Find where the given text appears and provide that cell's center as (x, y) coordinate. 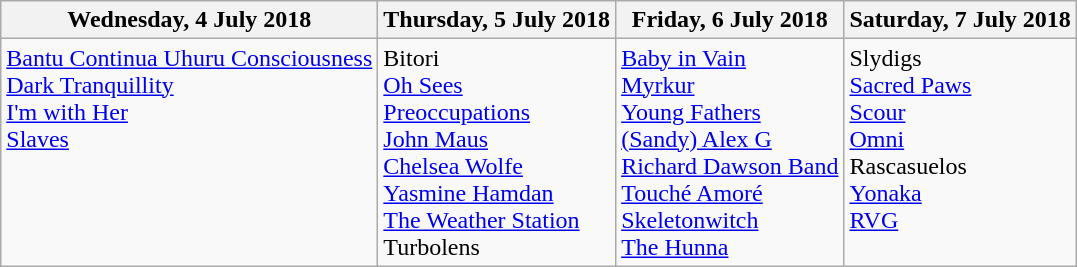
BitoriOh SeesPreoccupationsJohn MausChelsea WolfeYasmine HamdanThe Weather StationTurbolens (497, 152)
Saturday, 7 July 2018 (960, 20)
Bantu Continua Uhuru ConsciousnessDark TranquillityI'm with HerSlaves (190, 152)
Friday, 6 July 2018 (730, 20)
Thursday, 5 July 2018 (497, 20)
Wednesday, 4 July 2018 (190, 20)
SlydigsSacred PawsScourOmniRascasuelosYonakaRVG (960, 152)
Baby in VainMyrkurYoung Fathers(Sandy) Alex GRichard Dawson BandTouché AmoréSkeletonwitchThe Hunna (730, 152)
